Identify which cell holds the provided text, then report its [X, Y] central coordinate. 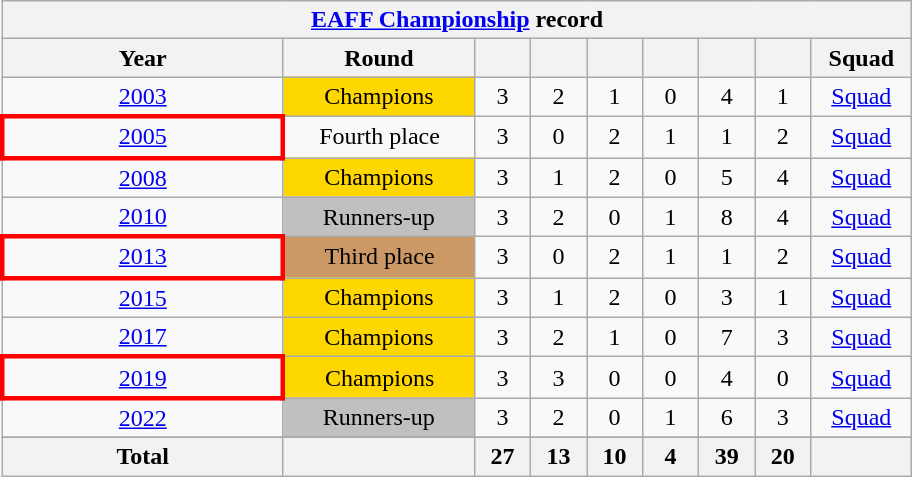
2005 [142, 136]
2019 [142, 378]
Round [378, 58]
EAFF Championship record [457, 20]
13 [558, 456]
Third place [378, 258]
2008 [142, 178]
8 [727, 217]
Year [142, 58]
2017 [142, 337]
39 [727, 456]
2013 [142, 258]
20 [783, 456]
6 [727, 418]
Fourth place [378, 136]
5 [727, 178]
2015 [142, 298]
2003 [142, 97]
2022 [142, 418]
27 [502, 456]
Total [142, 456]
7 [727, 337]
2010 [142, 217]
10 [614, 456]
